Return the (x, y) coordinate for the center point of the cell that contains the specified text.  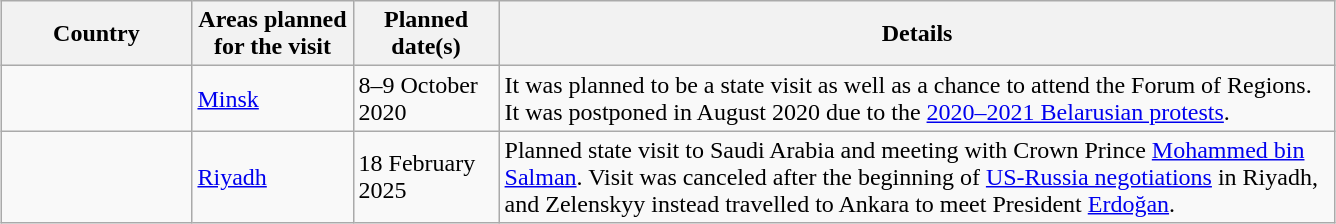
Planned date(s) (426, 34)
Details (917, 34)
Areas planned for the visit (272, 34)
Riyadh (272, 177)
8–9 October 2020 (426, 98)
18 February 2025 (426, 177)
Minsk (272, 98)
Country (96, 34)
